Output the [X, Y] coordinate of the center of the cell containing the given text.  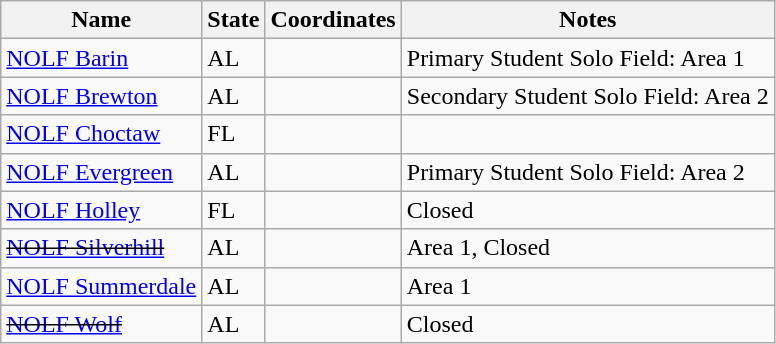
Primary Student Solo Field: Area 2 [588, 172]
Area 1, Closed [588, 248]
NOLF Barin [102, 58]
State [234, 20]
Notes [588, 20]
NOLF Holley [102, 210]
NOLF Brewton [102, 96]
NOLF Evergreen [102, 172]
Primary Student Solo Field: Area 1 [588, 58]
NOLF Silverhill [102, 248]
Area 1 [588, 286]
Coordinates [333, 20]
NOLF Choctaw [102, 134]
Secondary Student Solo Field: Area 2 [588, 96]
NOLF Summerdale [102, 286]
NOLF Wolf [102, 324]
Name [102, 20]
